Return the [x, y] coordinate for the center point of the cell that contains the specified text.  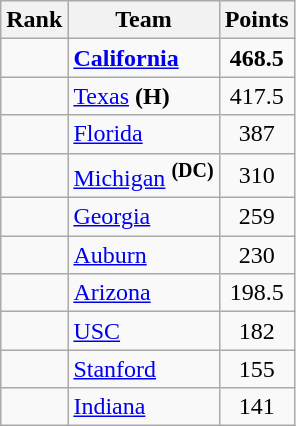
Team [144, 20]
Texas (H) [144, 96]
310 [256, 176]
Georgia [144, 217]
468.5 [256, 58]
Points [256, 20]
198.5 [256, 293]
Indiana [144, 407]
Stanford [144, 369]
Arizona [144, 293]
155 [256, 369]
Auburn [144, 255]
182 [256, 331]
Florida [144, 134]
230 [256, 255]
259 [256, 217]
Rank [34, 20]
California [144, 58]
Michigan (DC) [144, 176]
USC [144, 331]
141 [256, 407]
417.5 [256, 96]
387 [256, 134]
